For the text-containing cell, return its midpoint in (x, y) coordinate format. 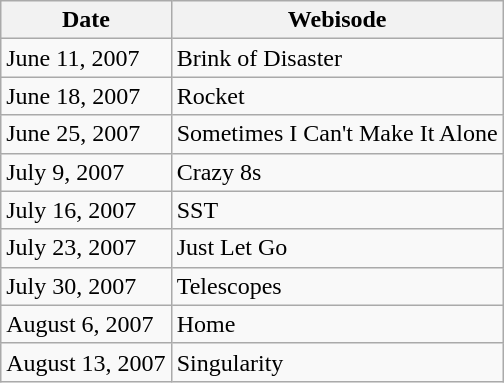
Just Let Go (337, 248)
July 30, 2007 (86, 286)
Brink of Disaster (337, 58)
Crazy 8s (337, 172)
Date (86, 20)
Telescopes (337, 286)
Singularity (337, 362)
July 16, 2007 (86, 210)
SST (337, 210)
July 23, 2007 (86, 248)
Sometimes I Can't Make It Alone (337, 134)
June 11, 2007 (86, 58)
June 18, 2007 (86, 96)
June 25, 2007 (86, 134)
July 9, 2007 (86, 172)
Home (337, 324)
August 13, 2007 (86, 362)
Webisode (337, 20)
Rocket (337, 96)
August 6, 2007 (86, 324)
